Extract the [X, Y] coordinate from the center of the cell holding the provided text.  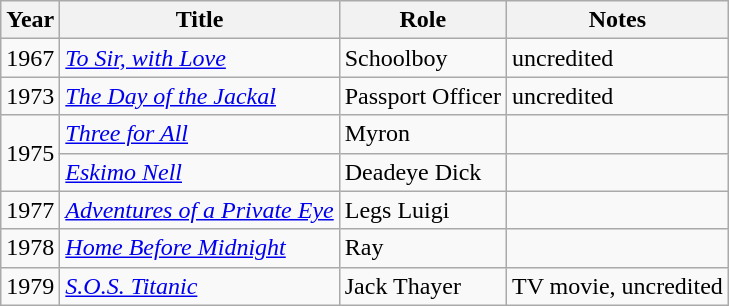
Eskimo Nell [200, 172]
1977 [30, 210]
Jack Thayer [422, 286]
To Sir, with Love [200, 58]
Adventures of a Private Eye [200, 210]
Passport Officer [422, 96]
Myron [422, 134]
Deadeye Dick [422, 172]
Three for All [200, 134]
Ray [422, 248]
1967 [30, 58]
S.O.S. Titanic [200, 286]
Role [422, 20]
Legs Luigi [422, 210]
Notes [617, 20]
The Day of the Jackal [200, 96]
1979 [30, 286]
1975 [30, 153]
TV movie, uncredited [617, 286]
1978 [30, 248]
Title [200, 20]
Year [30, 20]
Home Before Midnight [200, 248]
Schoolboy [422, 58]
1973 [30, 96]
